Return the [X, Y] coordinate for the center point of the cell that contains the specified text.  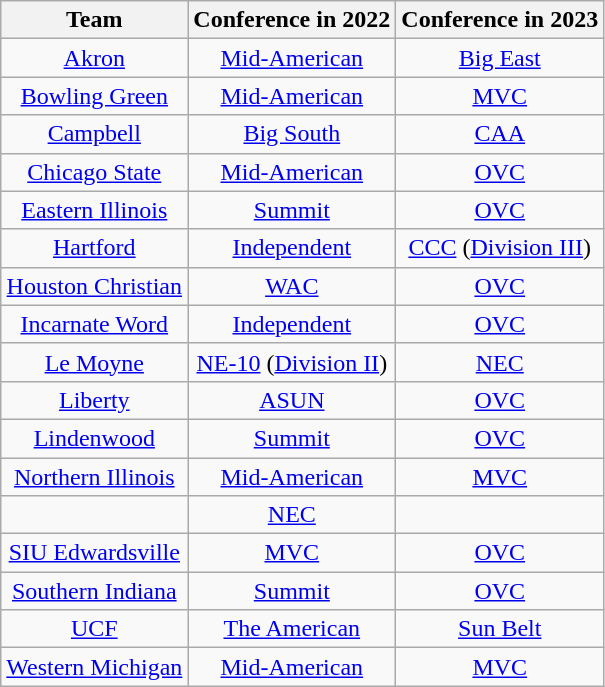
Conference in 2023 [500, 20]
Liberty [94, 400]
Hartford [94, 248]
Houston Christian [94, 286]
Big East [500, 58]
CAA [500, 134]
Southern Indiana [94, 591]
Bowling Green [94, 96]
Chicago State [94, 172]
Le Moyne [94, 362]
CCC (Division III) [500, 248]
Sun Belt [500, 629]
NE-10 (Division II) [292, 362]
The American [292, 629]
ASUN [292, 400]
UCF [94, 629]
Akron [94, 58]
Campbell [94, 134]
Team [94, 20]
Northern Illinois [94, 477]
Conference in 2022 [292, 20]
Incarnate Word [94, 324]
Big South [292, 134]
WAC [292, 286]
Lindenwood [94, 438]
Eastern Illinois [94, 210]
SIU Edwardsville [94, 553]
Western Michigan [94, 667]
